Return [X, Y] of the center of cell containing provided text 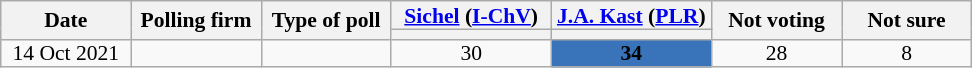
Sichel (I-ChV) [471, 15]
14 Oct 2021 [66, 53]
Not sure [907, 20]
Polling firm [196, 20]
34 [631, 53]
8 [907, 53]
Not voting [776, 20]
Type of poll [326, 20]
J.A. Kast (PLR) [631, 15]
Date [66, 20]
30 [471, 53]
28 [776, 53]
